Determine the (x, y) coordinate at the center of the cell enclosing the given text.  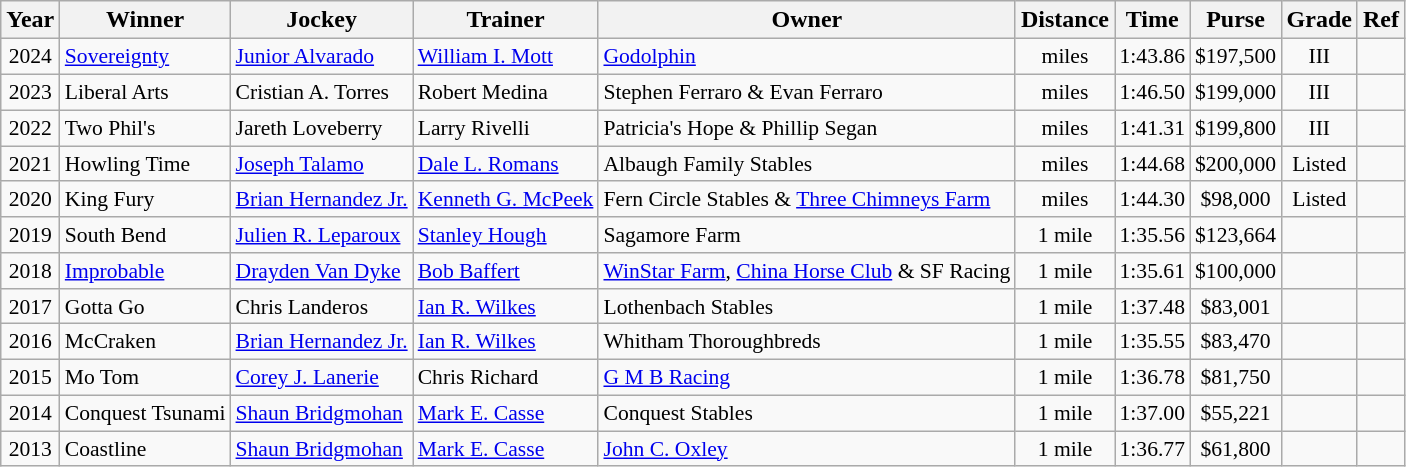
Ref (1380, 20)
1:36.77 (1152, 449)
Purse (1236, 20)
Lothenbach Stables (806, 306)
Stanley Hough (506, 235)
Owner (806, 20)
Fern Circle Stables & Three Chimneys Farm (806, 199)
Trainer (506, 20)
$61,800 (1236, 449)
1:37.00 (1152, 413)
2022 (30, 128)
Chris Richard (506, 377)
G M B Racing (806, 377)
Jockey (322, 20)
Time (1152, 20)
Conquest Stables (806, 413)
Robert Medina (506, 92)
Sagamore Farm (806, 235)
1:44.30 (1152, 199)
Two Phil's (146, 128)
King Fury (146, 199)
1:35.55 (1152, 342)
William I. Mott (506, 57)
1:35.61 (1152, 271)
Stephen Ferraro & Evan Ferraro (806, 92)
Jareth Loveberry (322, 128)
$199,000 (1236, 92)
Chris Landeros (322, 306)
1:43.86 (1152, 57)
Gotta Go (146, 306)
2017 (30, 306)
Year (30, 20)
$98,000 (1236, 199)
Larry Rivelli (506, 128)
Improbable (146, 271)
McCraken (146, 342)
Mo Tom (146, 377)
Joseph Talamo (322, 164)
Cristian A. Torres (322, 92)
Grade (1319, 20)
Albaugh Family Stables (806, 164)
Whitham Thoroughbreds (806, 342)
2021 (30, 164)
1:37.48 (1152, 306)
1:35.56 (1152, 235)
1:41.31 (1152, 128)
Conquest Tsunami (146, 413)
$197,500 (1236, 57)
1:36.78 (1152, 377)
2018 (30, 271)
2013 (30, 449)
2015 (30, 377)
Dale L. Romans (506, 164)
2016 (30, 342)
Junior Alvarado (322, 57)
2020 (30, 199)
$83,470 (1236, 342)
Winner (146, 20)
Sovereignty (146, 57)
1:46.50 (1152, 92)
Drayden Van Dyke (322, 271)
Julien R. Leparoux (322, 235)
2019 (30, 235)
$100,000 (1236, 271)
Bob Baffert (506, 271)
Liberal Arts (146, 92)
Corey J. Lanerie (322, 377)
Kenneth G. McPeek (506, 199)
Patricia's Hope & Phillip Segan (806, 128)
1:44.68 (1152, 164)
$83,001 (1236, 306)
$81,750 (1236, 377)
Godolphin (806, 57)
John C. Oxley (806, 449)
2023 (30, 92)
Coastline (146, 449)
2024 (30, 57)
$200,000 (1236, 164)
2014 (30, 413)
Howling Time (146, 164)
$55,221 (1236, 413)
South Bend (146, 235)
Distance (1064, 20)
$123,664 (1236, 235)
WinStar Farm, China Horse Club & SF Racing (806, 271)
$199,800 (1236, 128)
